Provide the (X, Y) coordinate of the cell's center where the given text is located.  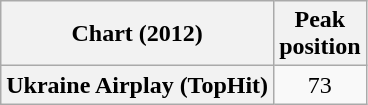
73 (320, 85)
Peakposition (320, 34)
Chart (2012) (138, 34)
Ukraine Airplay (TopHit) (138, 85)
